Return [X, Y] of the center of cell containing provided text 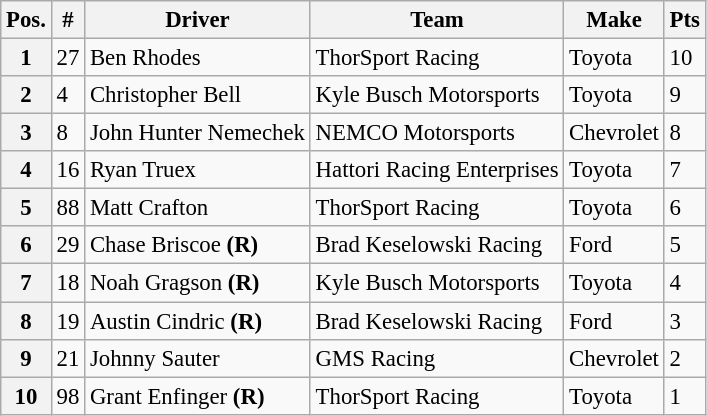
Driver [198, 20]
21 [68, 358]
Austin Cindric (R) [198, 321]
Hattori Racing Enterprises [437, 170]
Johnny Sauter [198, 358]
29 [68, 245]
27 [68, 58]
Pts [684, 20]
Matt Crafton [198, 208]
Christopher Bell [198, 95]
Make [614, 20]
GMS Racing [437, 358]
Noah Gragson (R) [198, 283]
16 [68, 170]
98 [68, 396]
# [68, 20]
Pos. [26, 20]
Ryan Truex [198, 170]
Grant Enfinger (R) [198, 396]
NEMCO Motorsports [437, 133]
19 [68, 321]
John Hunter Nemechek [198, 133]
88 [68, 208]
Chase Briscoe (R) [198, 245]
Team [437, 20]
18 [68, 283]
Ben Rhodes [198, 58]
